Detect which cell encompasses the target text, then output its [x, y] center coordinate. 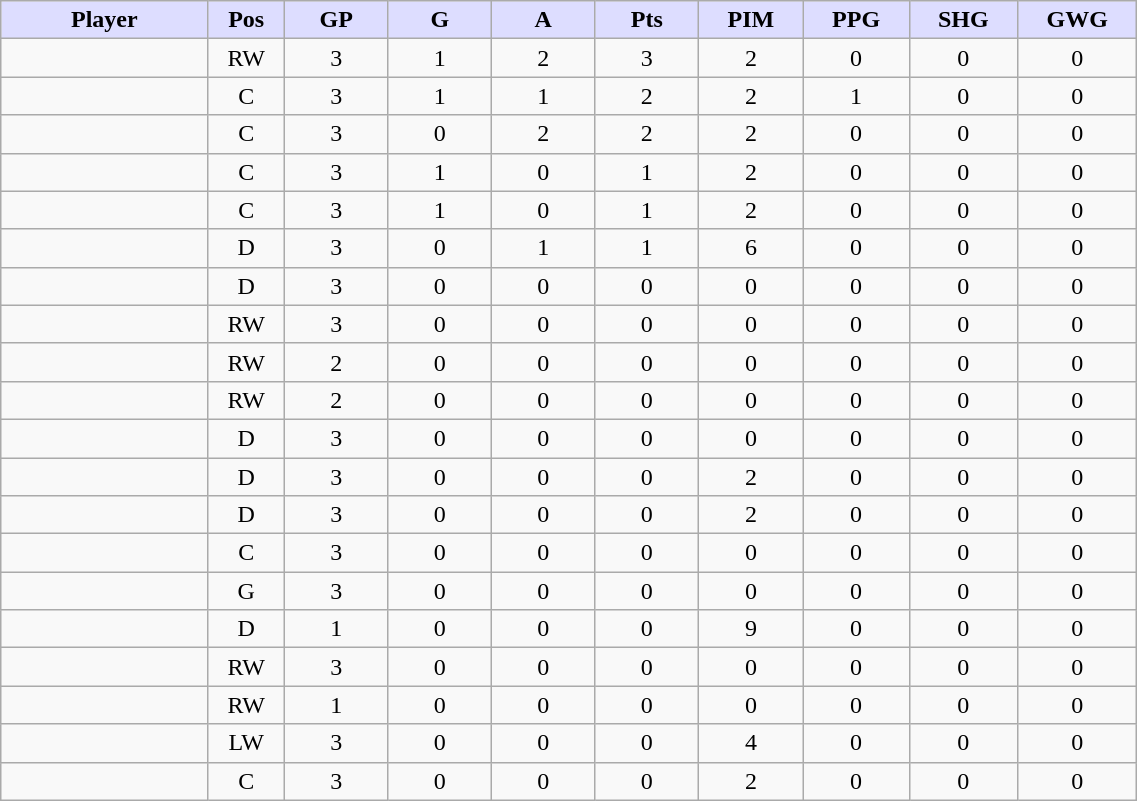
Pts [647, 20]
9 [752, 629]
PPG [856, 20]
A [544, 20]
SHG [964, 20]
GP [336, 20]
PIM [752, 20]
LW [246, 743]
4 [752, 743]
6 [752, 248]
Player [104, 20]
GWG [1078, 20]
Pos [246, 20]
